Capture the cell that displays the provided text and extract its (X, Y) central coordinate. 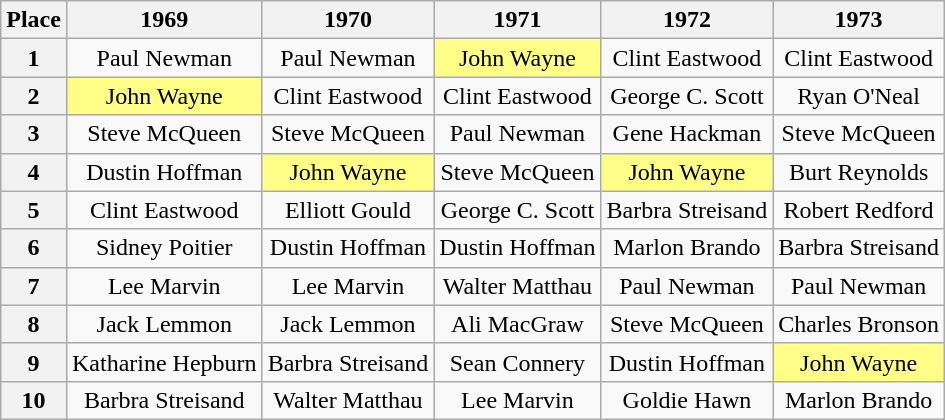
Burt Reynolds (859, 172)
1969 (164, 20)
1973 (859, 20)
Katharine Hepburn (164, 362)
1972 (687, 20)
Sean Connery (518, 362)
Ryan O'Neal (859, 96)
5 (34, 210)
10 (34, 400)
Goldie Hawn (687, 400)
7 (34, 286)
Charles Bronson (859, 324)
1970 (348, 20)
Sidney Poitier (164, 248)
Place (34, 20)
Robert Redford (859, 210)
1 (34, 58)
8 (34, 324)
Gene Hackman (687, 134)
Elliott Gould (348, 210)
1971 (518, 20)
9 (34, 362)
4 (34, 172)
2 (34, 96)
6 (34, 248)
Ali MacGraw (518, 324)
3 (34, 134)
